Detect which cell encompasses the target text, then output its (X, Y) center coordinate. 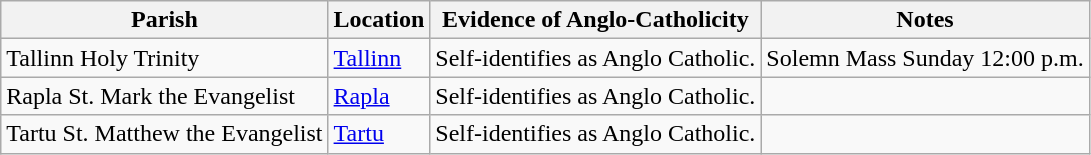
Solemn Mass Sunday 12:00 p.m. (925, 58)
Parish (164, 20)
Notes (925, 20)
Location (379, 20)
Tallinn (379, 58)
Tartu St. Matthew the Evangelist (164, 134)
Rapla (379, 96)
Rapla St. Mark the Evangelist (164, 96)
Tallinn Holy Trinity (164, 58)
Tartu (379, 134)
Evidence of Anglo-Catholicity (596, 20)
